Capture the cell that displays the provided text and extract its [X, Y] central coordinate. 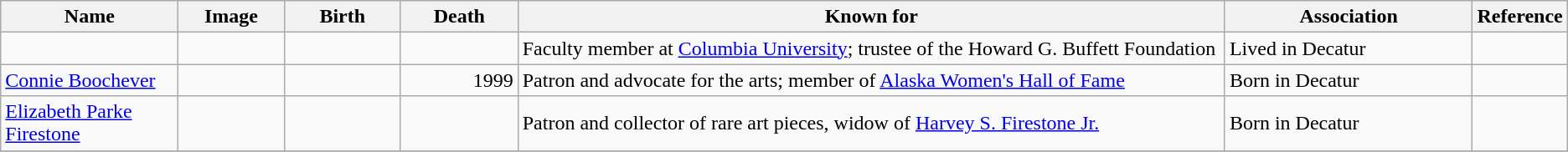
Known for [871, 17]
Lived in Decatur [1349, 48]
Patron and collector of rare art pieces, widow of Harvey S. Firestone Jr. [871, 124]
Death [459, 17]
Association [1349, 17]
Image [231, 17]
Birth [342, 17]
Elizabeth Parke Firestone [90, 124]
Faculty member at Columbia University; trustee of the Howard G. Buffett Foundation [871, 48]
Reference [1519, 17]
Patron and advocate for the arts; member of Alaska Women's Hall of Fame [871, 80]
Name [90, 17]
Connie Boochever [90, 80]
1999 [459, 80]
